From the cell containing the given text, extract its center point as [X, Y] coordinate. 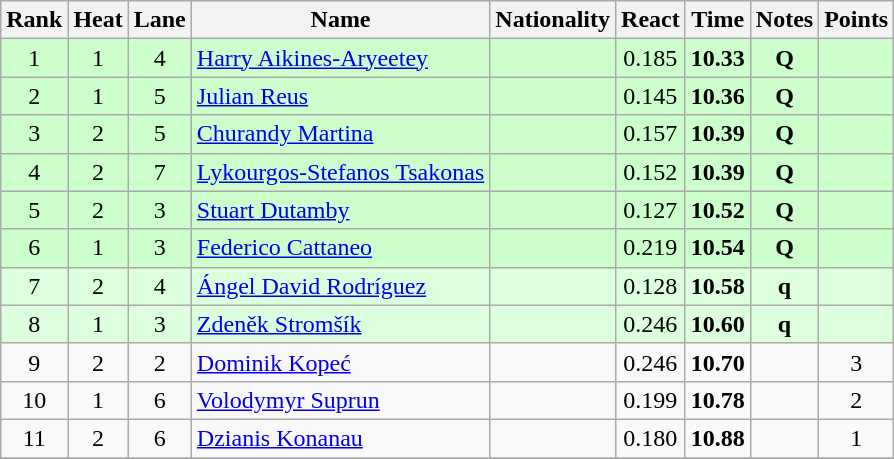
0.127 [651, 210]
8 [34, 324]
Volodymyr Suprun [340, 400]
Stuart Dutamby [340, 210]
Ángel David Rodríguez [340, 286]
Julian Reus [340, 96]
Heat [98, 20]
Zdeněk Stromšík [340, 324]
10.88 [718, 438]
0.152 [651, 172]
React [651, 20]
10 [34, 400]
0.157 [651, 134]
0.199 [651, 400]
Lykourgos-Stefanos Tsakonas [340, 172]
Federico Cattaneo [340, 248]
10.54 [718, 248]
Harry Aikines-Aryeetey [340, 58]
Dominik Kopeć [340, 362]
Lane [160, 20]
0.185 [651, 58]
0.128 [651, 286]
Name [340, 20]
9 [34, 362]
10.60 [718, 324]
0.219 [651, 248]
Rank [34, 20]
10.70 [718, 362]
Time [718, 20]
10.36 [718, 96]
Points [856, 20]
11 [34, 438]
10.78 [718, 400]
10.33 [718, 58]
Churandy Martina [340, 134]
Notes [784, 20]
10.52 [718, 210]
0.180 [651, 438]
Nationality [553, 20]
10.58 [718, 286]
Dzianis Konanau [340, 438]
0.145 [651, 96]
